Detect which cell encompasses the target text, then output its (x, y) center coordinate. 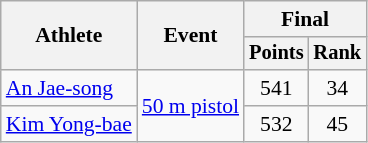
An Jae-song (69, 88)
Athlete (69, 36)
Kim Yong-bae (69, 124)
Event (190, 36)
Final (305, 19)
541 (276, 88)
45 (337, 124)
34 (337, 88)
532 (276, 124)
Rank (337, 54)
Points (276, 54)
50 m pistol (190, 106)
